Determine the (x, y) coordinate at the center of the cell enclosing the given text.  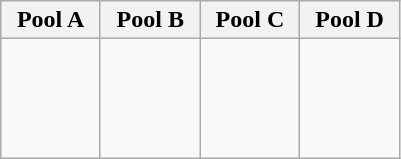
Pool A (51, 20)
Pool C (250, 20)
Pool D (350, 20)
Pool B (150, 20)
